Find where the given text appears and provide that cell's center as (X, Y) coordinate. 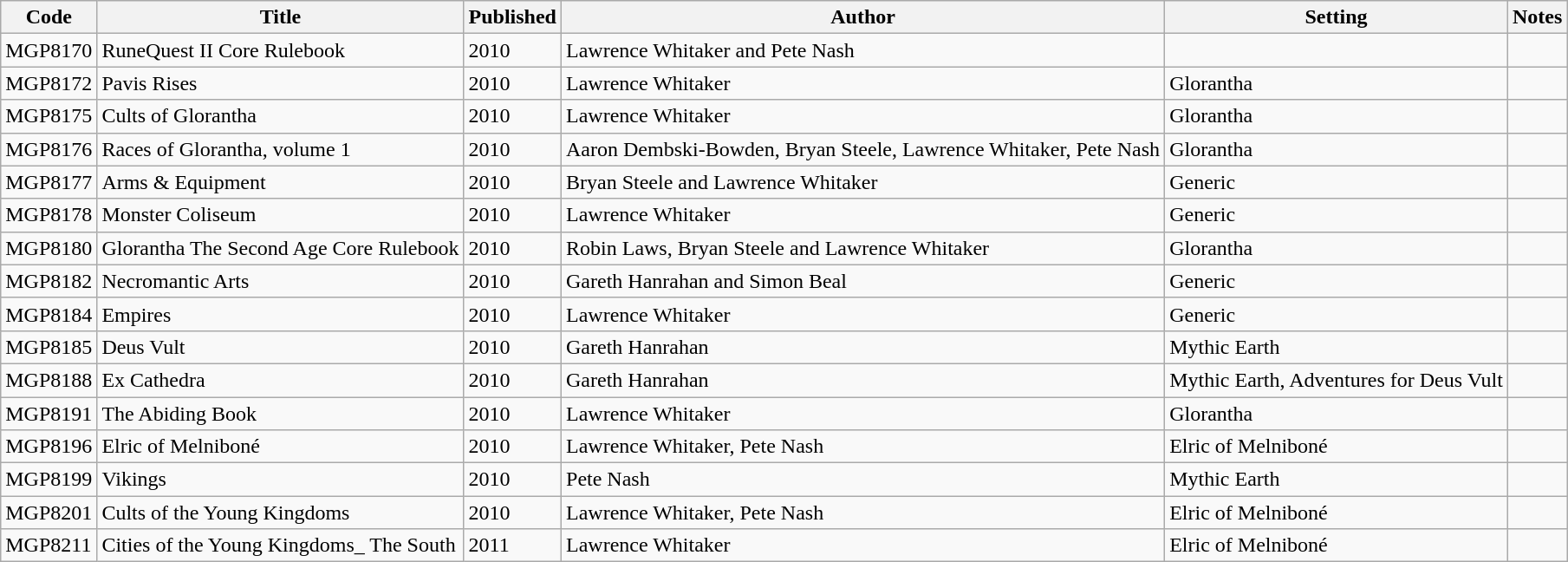
Vikings (281, 480)
Glorantha The Second Age Core Rulebook (281, 248)
MGP8199 (49, 480)
Races of Glorantha, volume 1 (281, 149)
Gareth Hanrahan and Simon Beal (863, 281)
MGP8201 (49, 513)
Mythic Earth, Adventures for Deus Vult (1337, 380)
MGP8196 (49, 447)
Arms & Equipment (281, 182)
Title (281, 17)
Cities of the Young Kingdoms_ The South (281, 546)
Setting (1337, 17)
Monster Coliseum (281, 215)
MGP8185 (49, 347)
Author (863, 17)
Notes (1537, 17)
Deus Vult (281, 347)
2011 (512, 546)
Cults of the Young Kingdoms (281, 513)
Published (512, 17)
Lawrence Whitaker and Pete Nash (863, 50)
Code (49, 17)
MGP8182 (49, 281)
Bryan Steele and Lawrence Whitaker (863, 182)
MGP8172 (49, 83)
Pavis Rises (281, 83)
Empires (281, 314)
Robin Laws, Bryan Steele and Lawrence Whitaker (863, 248)
Aaron Dembski-Bowden, Bryan Steele, Lawrence Whitaker, Pete Nash (863, 149)
MGP8175 (49, 116)
MGP8184 (49, 314)
Ex Cathedra (281, 380)
The Abiding Book (281, 414)
Necromantic Arts (281, 281)
RuneQuest II Core Rulebook (281, 50)
MGP8170 (49, 50)
Cults of Glorantha (281, 116)
MGP8211 (49, 546)
MGP8178 (49, 215)
MGP8180 (49, 248)
Pete Nash (863, 480)
MGP8176 (49, 149)
MGP8177 (49, 182)
MGP8188 (49, 380)
MGP8191 (49, 414)
